Return [x, y] of the center of cell containing provided text 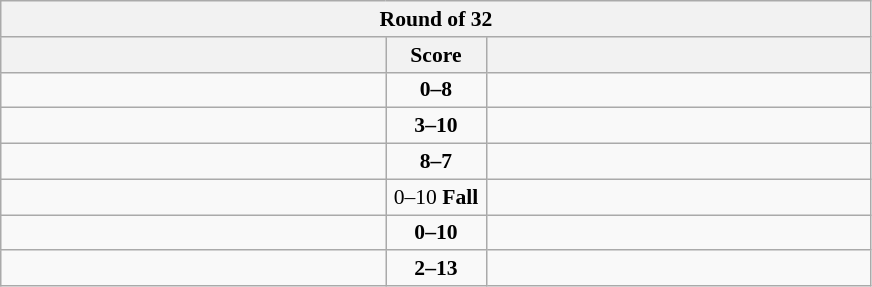
0–8 [436, 90]
0–10 [436, 233]
8–7 [436, 162]
3–10 [436, 126]
Score [436, 55]
Round of 32 [436, 19]
0–10 Fall [436, 197]
2–13 [436, 269]
